Find where the given text appears and provide that cell's center as [X, Y] coordinate. 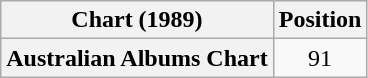
Position [320, 20]
Chart (1989) [137, 20]
Australian Albums Chart [137, 58]
91 [320, 58]
